Capture the cell that displays the provided text and extract its (x, y) central coordinate. 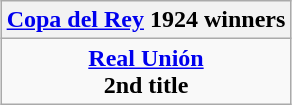
Copa del Rey 1924 winners (146, 20)
Real Unión2nd title (146, 72)
